Search for the cell housing the specified text and yield its (x, y) center coordinate. 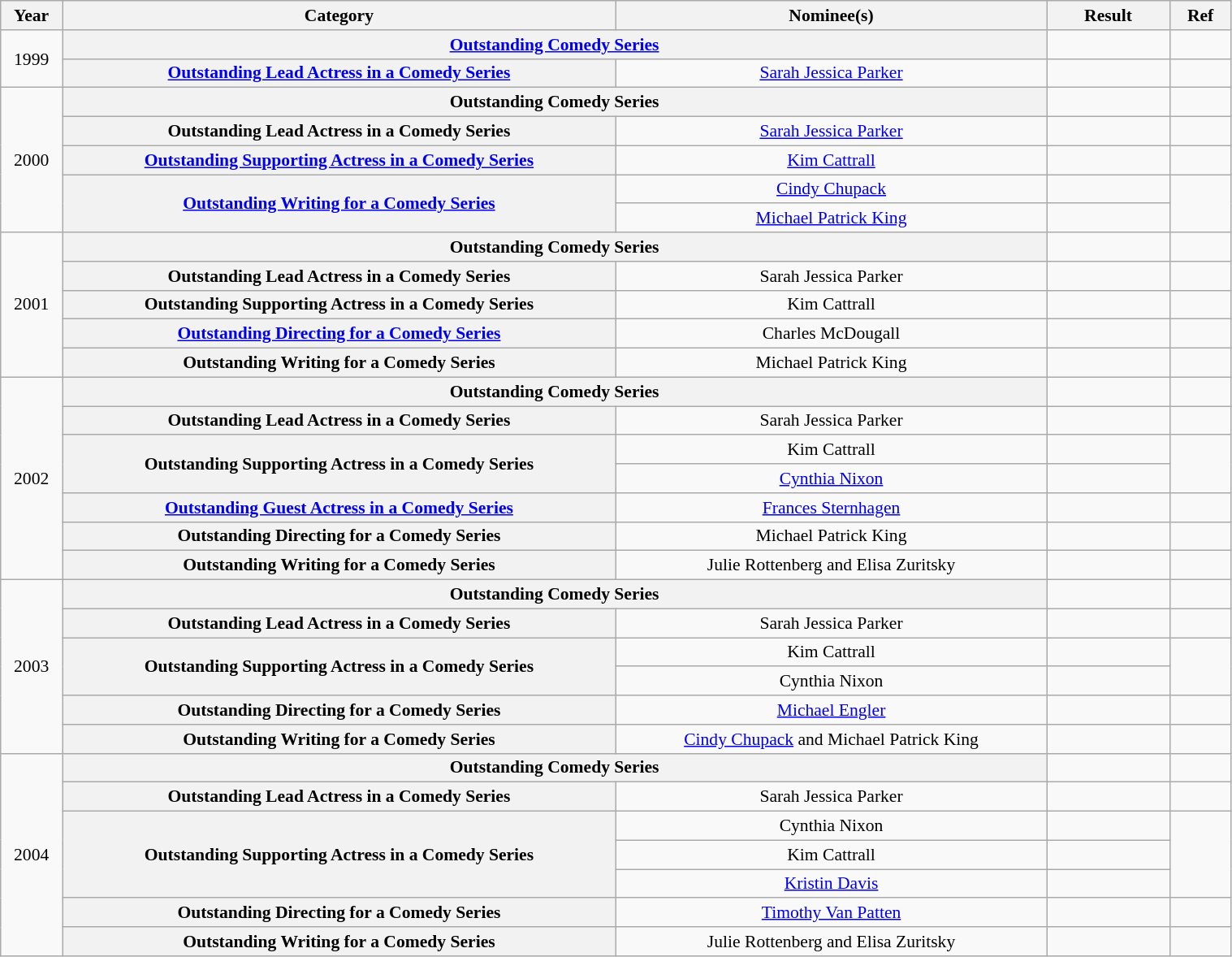
Cindy Chupack (831, 189)
Timothy Van Patten (831, 913)
2000 (32, 160)
2003 (32, 667)
2002 (32, 478)
Charles McDougall (831, 334)
Result (1109, 15)
2001 (32, 305)
Frances Sternhagen (831, 508)
Michael Engler (831, 710)
Nominee(s) (831, 15)
Cindy Chupack and Michael Patrick King (831, 739)
1999 (32, 58)
Outstanding Guest Actress in a Comedy Series (339, 508)
Ref (1200, 15)
Kristin Davis (831, 884)
Year (32, 15)
Category (339, 15)
2004 (32, 855)
